Scan for the cell matching the given text and deliver its [x, y] coordinate at center. 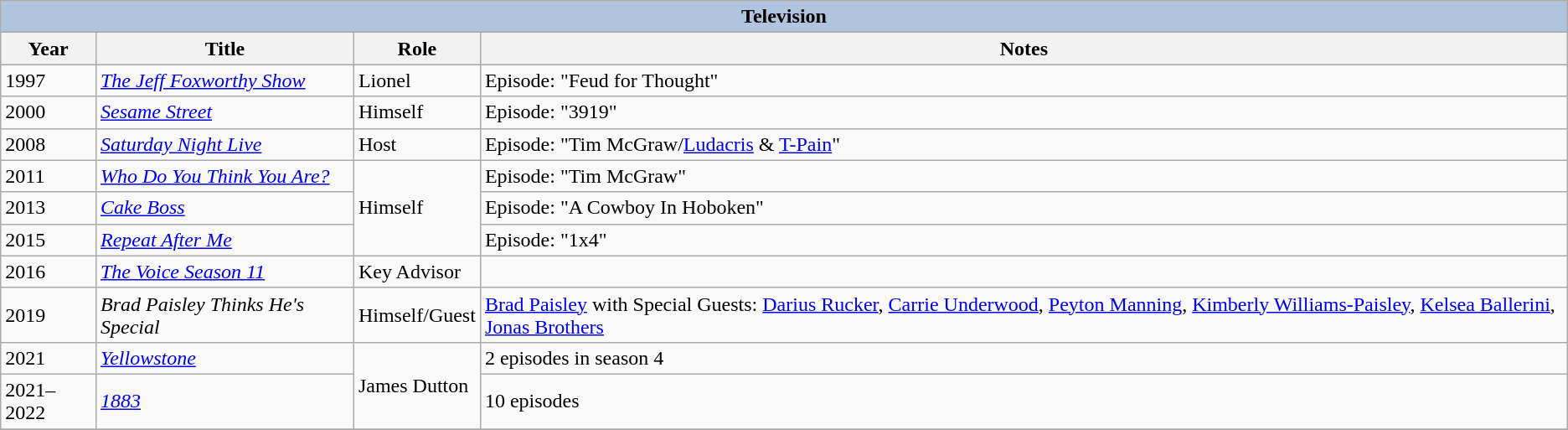
2015 [49, 240]
Cake Boss [224, 208]
Episode: "Tim McGraw/Ludacris & T-Pain" [1024, 144]
Episode: "A Cowboy In Hoboken" [1024, 208]
Host [417, 144]
Episode: "1x4" [1024, 240]
2019 [49, 315]
Title [224, 49]
Brad Paisley with Special Guests: Darius Rucker, Carrie Underwood, Peyton Manning, Kimberly Williams-Paisley, Kelsea Ballerini, Jonas Brothers [1024, 315]
2008 [49, 144]
2021 [49, 358]
2013 [49, 208]
Episode: "3919" [1024, 112]
Episode: "Tim McGraw" [1024, 176]
The Voice Season 11 [224, 272]
Sesame Street [224, 112]
2016 [49, 272]
Himself/Guest [417, 315]
10 episodes [1024, 401]
The Jeff Foxworthy Show [224, 80]
Year [49, 49]
Saturday Night Live [224, 144]
Lionel [417, 80]
2021–2022 [49, 401]
Brad Paisley Thinks He's Special [224, 315]
Episode: "Feud for Thought" [1024, 80]
James Dutton [417, 386]
Role [417, 49]
Key Advisor [417, 272]
Television [784, 17]
2000 [49, 112]
Yellowstone [224, 358]
Repeat After Me [224, 240]
2 episodes in season 4 [1024, 358]
1883 [224, 401]
Notes [1024, 49]
2011 [49, 176]
Who Do You Think You Are? [224, 176]
1997 [49, 80]
